Pinpoint the cell where the given text exists, returning its (x, y) midpoint coordinate. 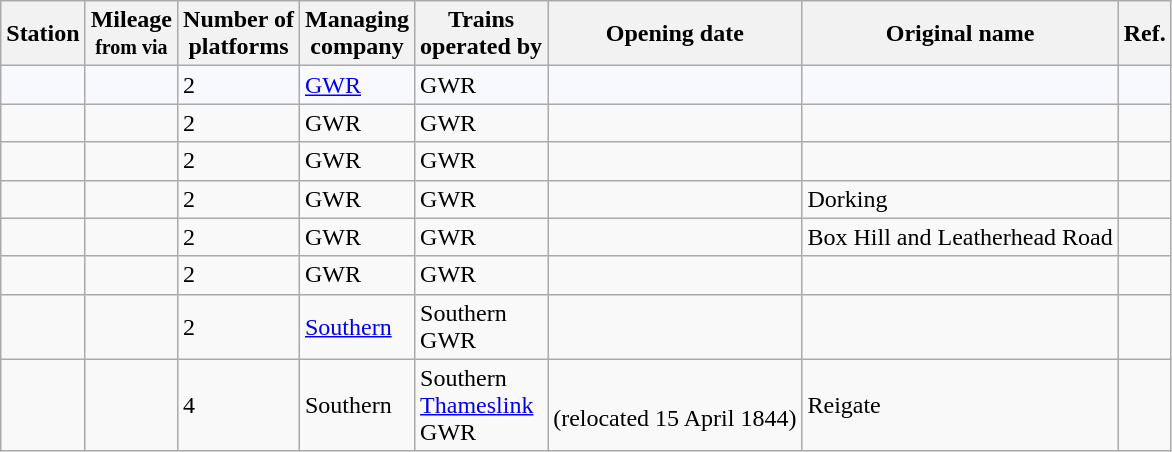
Dorking (960, 199)
Station (43, 34)
SouthernGWR (482, 326)
4 (239, 405)
Box Hill and Leatherhead Road (960, 237)
Mileagefrom via (131, 34)
Trains operated by (482, 34)
Original name (960, 34)
Opening date (675, 34)
SouthernThameslinkGWR (482, 405)
Managing company (356, 34)
Reigate (960, 405)
(relocated 15 April 1844) (675, 405)
Number of platforms (239, 34)
Ref. (1144, 34)
